Identify which cell holds the provided text, then report its [X, Y] central coordinate. 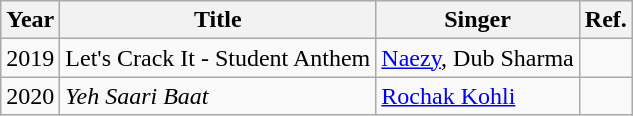
Naezy, Dub Sharma [478, 58]
Ref. [606, 20]
Singer [478, 20]
Title [218, 20]
2020 [30, 96]
2019 [30, 58]
Yeh Saari Baat [218, 96]
Let's Crack It - Student Anthem [218, 58]
Rochak Kohli [478, 96]
Year [30, 20]
